Detect which cell encompasses the target text, then output its (x, y) center coordinate. 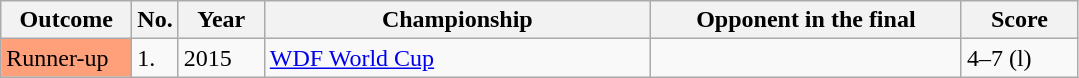
Championship (457, 20)
Opponent in the final (806, 20)
2015 (221, 58)
1. (155, 58)
WDF World Cup (457, 58)
Outcome (66, 20)
Runner-up (66, 58)
Score (1019, 20)
4–7 (l) (1019, 58)
Year (221, 20)
No. (155, 20)
